Capture the cell that displays the provided text and extract its (X, Y) central coordinate. 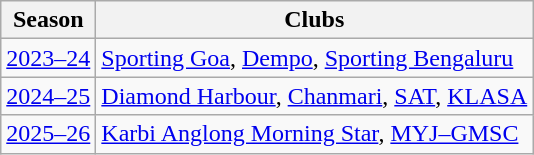
2023–24 (48, 58)
Karbi Anglong Morning Star, MYJ–GMSC (314, 134)
2024–25 (48, 96)
Season (48, 20)
Clubs (314, 20)
2025–26 (48, 134)
Diamond Harbour, Chanmari, SAT, KLASA (314, 96)
Sporting Goa, Dempo, Sporting Bengaluru (314, 58)
